Extract the [X, Y] coordinate from the center of the cell holding the provided text.  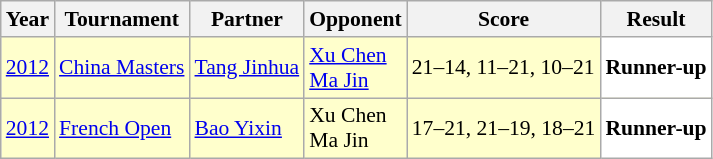
Score [504, 19]
Result [656, 19]
French Open [122, 128]
Opponent [356, 19]
Bao Yixin [246, 128]
17–21, 21–19, 18–21 [504, 128]
China Masters [122, 68]
Year [28, 19]
21–14, 11–21, 10–21 [504, 68]
Partner [246, 19]
Tournament [122, 19]
Tang Jinhua [246, 68]
